From the cell containing the given text, extract its center point as (x, y) coordinate. 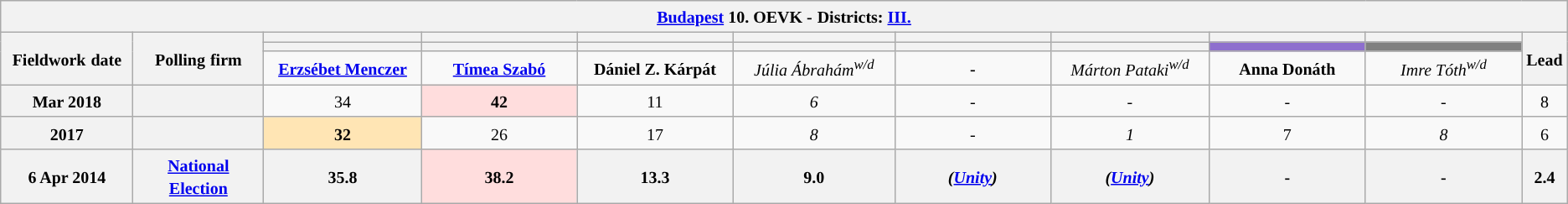
Márton Patakiw/d (1129, 68)
National Election (199, 176)
17 (655, 133)
2017 (67, 133)
11 (655, 101)
Erzsébet Menczer (343, 68)
2.4 (1545, 176)
Polling firm (199, 59)
Lead (1545, 59)
35.8 (343, 176)
Tímea Szabó (499, 68)
7 (1287, 133)
42 (499, 101)
Anna Donáth (1287, 68)
13.3 (655, 176)
26 (499, 133)
Budapest 10. OEVK - Districts: III. (784, 17)
Júlia Ábrahámw/d (814, 68)
32 (343, 133)
34 (343, 101)
Fieldwork date (67, 59)
38.2 (499, 176)
Imre Tóthw/d (1443, 68)
Dániel Z. Kárpát (655, 68)
1 (1129, 133)
Mar 2018 (67, 101)
6 Apr 2014 (67, 176)
9.0 (814, 176)
